Detect which cell encompasses the target text, then output its (X, Y) center coordinate. 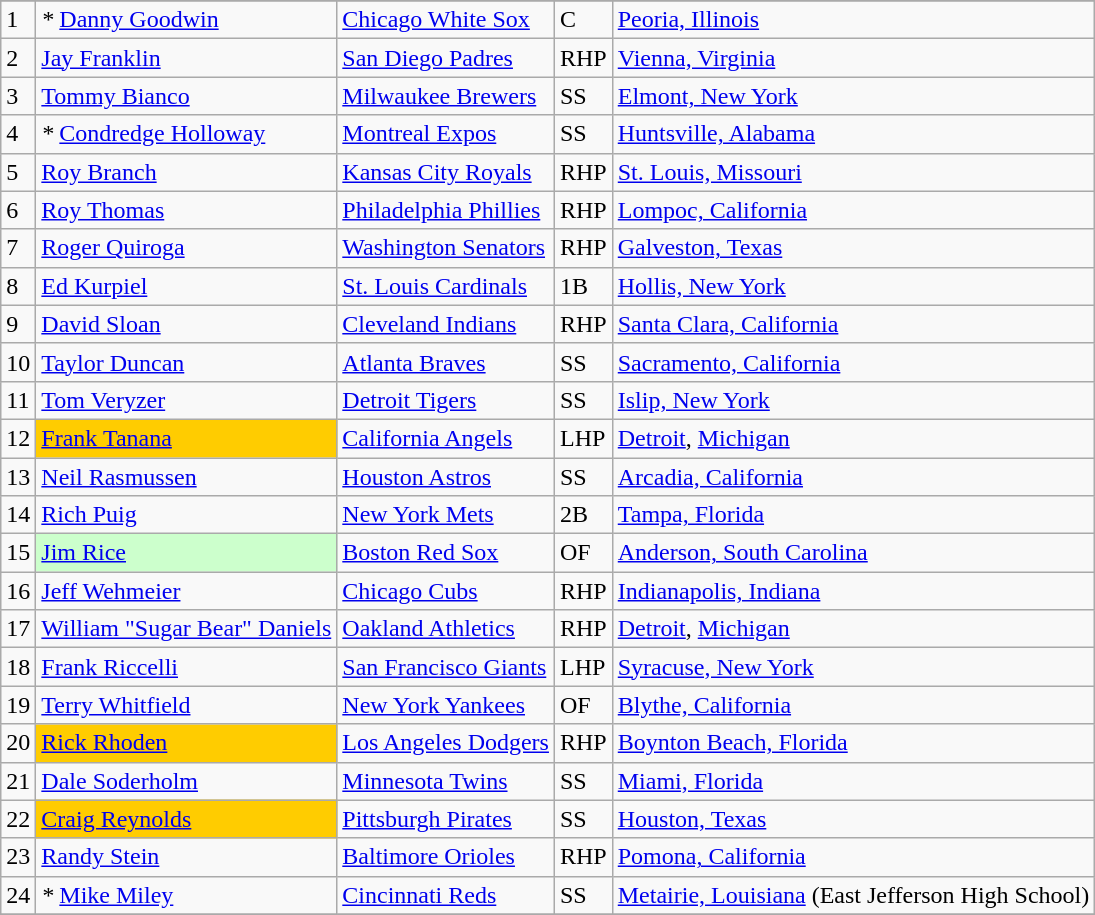
New York Mets (446, 515)
C (583, 20)
Chicago White Sox (446, 20)
Galveston, Texas (854, 248)
Jim Rice (186, 553)
Jay Franklin (186, 58)
Roy Branch (186, 172)
Arcadia, California (854, 477)
9 (18, 324)
Houston Astros (446, 477)
Cincinnati Reds (446, 895)
Lompoc, California (854, 210)
Washington Senators (446, 248)
23 (18, 857)
7 (18, 248)
David Sloan (186, 324)
15 (18, 553)
Dale Soderholm (186, 781)
Boston Red Sox (446, 553)
4 (18, 134)
Tampa, Florida (854, 515)
Jeff Wehmeier (186, 591)
New York Yankees (446, 705)
Taylor Duncan (186, 362)
10 (18, 362)
Huntsville, Alabama (854, 134)
3 (18, 96)
17 (18, 629)
1 (18, 20)
Frank Riccelli (186, 667)
Boynton Beach, Florida (854, 743)
Syracuse, New York (854, 667)
12 (18, 438)
Pomona, California (854, 857)
2B (583, 515)
21 (18, 781)
13 (18, 477)
Islip, New York (854, 400)
Montreal Expos (446, 134)
5 (18, 172)
Detroit Tigers (446, 400)
Sacramento, California (854, 362)
8 (18, 286)
Tom Veryzer (186, 400)
Roy Thomas (186, 210)
Atlanta Braves (446, 362)
11 (18, 400)
Metairie, Louisiana (East Jefferson High School) (854, 895)
William "Sugar Bear" Daniels (186, 629)
Tommy Bianco (186, 96)
22 (18, 819)
San Diego Padres (446, 58)
Santa Clara, California (854, 324)
Rich Puig (186, 515)
18 (18, 667)
19 (18, 705)
San Francisco Giants (446, 667)
St. Louis, Missouri (854, 172)
Miami, Florida (854, 781)
Kansas City Royals (446, 172)
6 (18, 210)
Pittsburgh Pirates (446, 819)
Craig Reynolds (186, 819)
Randy Stein (186, 857)
* Condredge Holloway (186, 134)
California Angels (446, 438)
St. Louis Cardinals (446, 286)
Oakland Athletics (446, 629)
2 (18, 58)
Chicago Cubs (446, 591)
Milwaukee Brewers (446, 96)
Vienna, Virginia (854, 58)
Philadelphia Phillies (446, 210)
Frank Tanana (186, 438)
Indianapolis, Indiana (854, 591)
Houston, Texas (854, 819)
Elmont, New York (854, 96)
Cleveland Indians (446, 324)
Minnesota Twins (446, 781)
14 (18, 515)
Los Angeles Dodgers (446, 743)
Baltimore Orioles (446, 857)
Hollis, New York (854, 286)
Ed Kurpiel (186, 286)
16 (18, 591)
* Mike Miley (186, 895)
Blythe, California (854, 705)
24 (18, 895)
Roger Quiroga (186, 248)
Neil Rasmussen (186, 477)
Anderson, South Carolina (854, 553)
1B (583, 286)
Rick Rhoden (186, 743)
Peoria, Illinois (854, 20)
Terry Whitfield (186, 705)
20 (18, 743)
* Danny Goodwin (186, 20)
